Search for the cell housing the specified text and yield its [x, y] center coordinate. 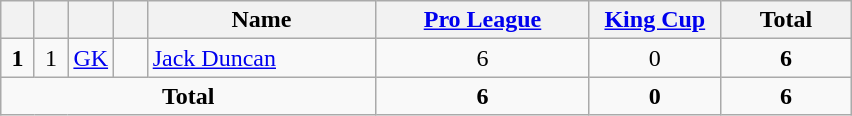
King Cup [654, 20]
Jack Duncan [262, 58]
Pro League [483, 20]
GK [91, 58]
Name [262, 20]
